Return (x, y) of the center of cell containing provided text 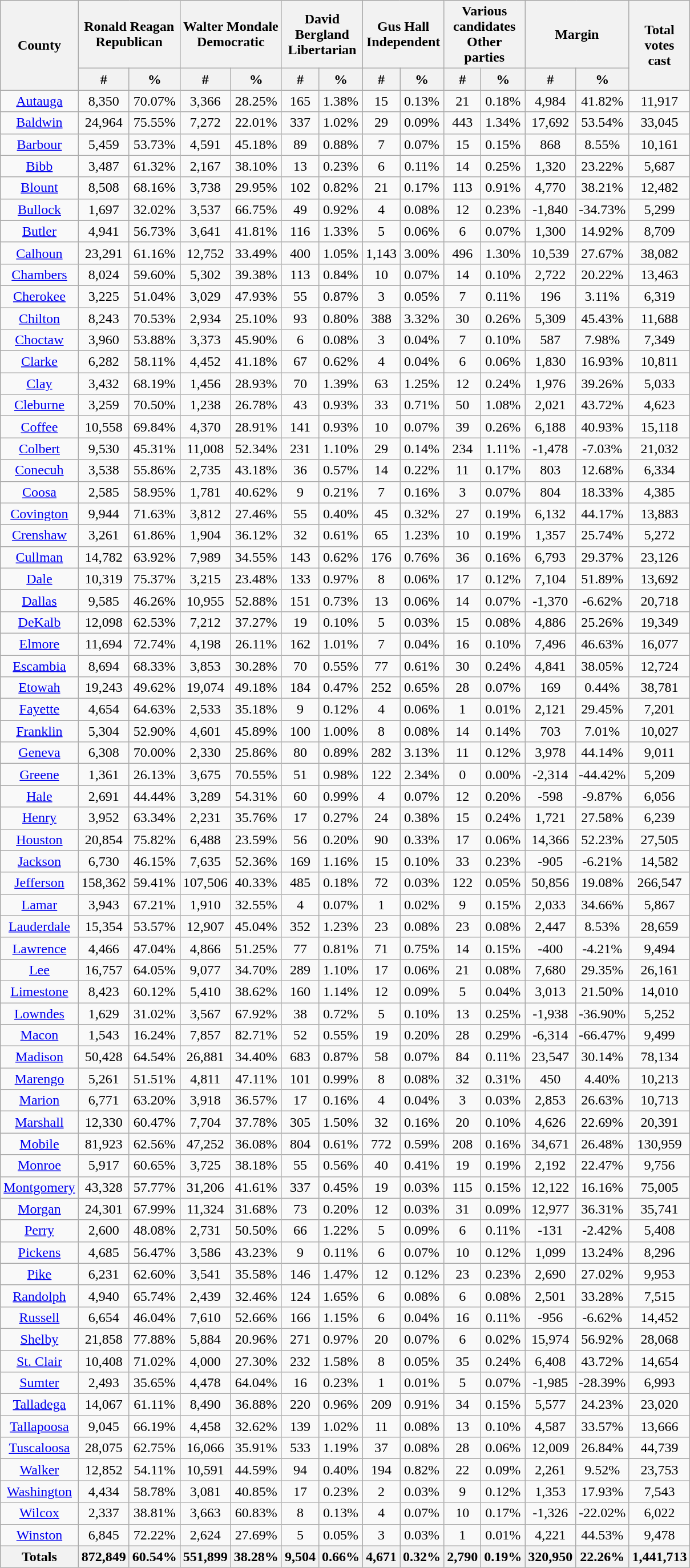
4,841 (550, 666)
23,753 (660, 1470)
2,501 (550, 1296)
22.69% (603, 1122)
81,923 (104, 1144)
31.02% (154, 1013)
7,635 (205, 861)
12.68% (603, 470)
57.77% (154, 1187)
4,770 (550, 188)
101 (300, 1079)
70.00% (154, 753)
13.24% (603, 1252)
4,478 (205, 1383)
6,845 (104, 1535)
2,790 (462, 1557)
Cherokee (39, 296)
12,482 (660, 188)
9,478 (660, 1535)
Elmore (39, 644)
1.38% (340, 101)
1.50% (340, 1122)
5,884 (205, 1339)
53.73% (154, 144)
24,964 (104, 123)
Lowndes (39, 1013)
3,978 (550, 753)
-905 (550, 861)
72.74% (154, 644)
54.31% (256, 796)
2,021 (550, 405)
5,302 (205, 275)
56 (300, 840)
52.36% (256, 861)
2,192 (550, 1166)
0.66% (340, 1557)
14,654 (660, 1361)
60.65% (154, 1166)
61.16% (154, 253)
67.92% (256, 1013)
45.31% (154, 449)
34,671 (550, 1144)
15,974 (550, 1339)
26,161 (660, 970)
196 (550, 296)
-44.42% (603, 775)
4,601 (205, 731)
11,688 (660, 318)
-1,985 (550, 1383)
23.59% (256, 840)
71.63% (154, 514)
Dale (39, 579)
Lee (39, 970)
93 (300, 318)
107,506 (205, 883)
1,456 (205, 384)
3,537 (205, 209)
1,697 (104, 209)
Tuscaloosa (39, 1448)
62.75% (154, 1448)
66.19% (154, 1426)
16.93% (603, 362)
46.04% (154, 1317)
45.04% (256, 926)
1.19% (340, 1448)
1,910 (205, 905)
38.28% (256, 1557)
75.37% (154, 579)
4,626 (550, 1122)
38.05% (603, 666)
40.93% (603, 427)
Chilton (39, 318)
47.93% (256, 296)
Randolph (39, 1296)
3,081 (205, 1492)
1,830 (550, 362)
26.63% (603, 1101)
68.19% (154, 384)
71.02% (154, 1361)
Perry (39, 1231)
37.78% (256, 1122)
27.67% (603, 253)
Hale (39, 796)
2,533 (205, 710)
6,730 (104, 861)
44.53% (603, 1535)
51.89% (603, 579)
551,899 (205, 1557)
3,432 (104, 384)
289 (300, 970)
Fayette (39, 710)
Escambia (39, 666)
8,508 (104, 188)
Talladega (39, 1405)
872,849 (104, 1557)
32.55% (256, 905)
1,721 (550, 818)
34.70% (256, 970)
Blount (39, 188)
38.21% (603, 188)
19.08% (603, 883)
266,547 (660, 883)
12,977 (550, 1209)
4,866 (205, 948)
-2,314 (550, 775)
0.80% (340, 318)
35.76% (256, 818)
7.01% (603, 731)
160 (300, 991)
803 (550, 470)
Totals (39, 1557)
1,353 (550, 1492)
61.11% (154, 1405)
Jackson (39, 861)
40.33% (256, 883)
23,291 (104, 253)
8,694 (104, 666)
2,261 (550, 1470)
16,757 (104, 970)
45.90% (256, 340)
45 (381, 514)
0.00% (503, 775)
27.58% (603, 818)
29.35% (603, 970)
40.85% (256, 1492)
28,659 (660, 926)
2,447 (550, 926)
102 (300, 188)
10,408 (104, 1361)
38.62% (256, 991)
-4.21% (603, 948)
Margin (577, 34)
20,391 (660, 1122)
Pickens (39, 1252)
10,213 (660, 1079)
3.11% (603, 296)
56.73% (154, 231)
75.82% (154, 840)
0.73% (340, 600)
184 (300, 688)
84 (462, 1057)
2,439 (205, 1296)
Crenshaw (39, 535)
44.44% (154, 796)
38 (300, 1013)
40.62% (256, 492)
70.55% (256, 775)
Wilcox (39, 1513)
1.14% (340, 991)
89 (300, 144)
14,067 (104, 1405)
38.10% (256, 166)
11,694 (104, 644)
23.48% (256, 579)
David BerglandLibertarian (322, 34)
26.84% (603, 1448)
13,463 (660, 275)
10,811 (660, 362)
28.25% (256, 101)
Mobile (39, 1144)
7,857 (205, 1035)
4,591 (205, 144)
496 (462, 253)
27 (462, 514)
1.16% (340, 861)
271 (300, 1339)
60 (300, 796)
176 (381, 557)
37.27% (256, 622)
34 (462, 1405)
8,296 (660, 1252)
139 (300, 1426)
-66.47% (603, 1035)
1.47% (340, 1274)
-131 (550, 1231)
0.47% (340, 688)
3,725 (205, 1166)
2,690 (550, 1274)
66 (300, 1231)
50,428 (104, 1057)
7.98% (603, 340)
25.86% (256, 753)
2,691 (104, 796)
4,941 (104, 231)
30.14% (603, 1057)
Ronald ReaganRepublican (129, 34)
78,134 (660, 1057)
Henry (39, 818)
53.57% (154, 926)
38,781 (660, 688)
19,243 (104, 688)
67.99% (154, 1209)
33,045 (660, 123)
3,812 (205, 514)
68.33% (154, 666)
36.08% (256, 1144)
27.30% (256, 1361)
3,373 (205, 340)
8,024 (104, 275)
2,167 (205, 166)
69.84% (154, 427)
Colbert (39, 449)
1,143 (381, 253)
49 (300, 209)
62.60% (154, 1274)
15,118 (660, 427)
0.75% (422, 948)
1.65% (340, 1296)
59.41% (154, 883)
0.89% (340, 753)
29.45% (603, 710)
9,585 (104, 600)
-6,314 (550, 1035)
32.02% (154, 209)
2.34% (422, 775)
90 (381, 840)
6,993 (660, 1383)
9,953 (660, 1274)
1,904 (205, 535)
Russell (39, 1317)
65.74% (154, 1296)
75.55% (154, 123)
7,610 (205, 1317)
7,212 (205, 622)
8,350 (104, 101)
0.29% (503, 1035)
9,011 (660, 753)
5,867 (660, 905)
44.17% (603, 514)
5,410 (205, 991)
-598 (550, 796)
1,099 (550, 1252)
38.81% (154, 1513)
220 (300, 1405)
3,225 (104, 296)
1,781 (205, 492)
12,098 (104, 622)
Total votes cast (660, 46)
3,366 (205, 101)
75,005 (660, 1187)
165 (300, 101)
0.38% (422, 818)
51.25% (256, 948)
23,020 (660, 1405)
5,304 (104, 731)
-9.87% (603, 796)
Clay (39, 384)
12,009 (550, 1448)
63.34% (154, 818)
4,811 (205, 1079)
1.34% (503, 123)
-400 (550, 948)
36.31% (603, 1209)
59.60% (154, 275)
25.74% (603, 535)
-2.42% (603, 1231)
25.10% (256, 318)
232 (300, 1361)
9,530 (104, 449)
72 (381, 883)
44,739 (660, 1448)
4,654 (104, 710)
72.22% (154, 1535)
Monroe (39, 1166)
43.23% (256, 1252)
162 (300, 644)
45.43% (603, 318)
5,687 (660, 166)
12,330 (104, 1122)
6,319 (660, 296)
485 (300, 883)
31,206 (205, 1187)
5,252 (660, 1013)
1,238 (205, 405)
34.40% (256, 1057)
6,022 (660, 1513)
Calhoun (39, 253)
100 (300, 731)
26.48% (603, 1144)
36.88% (256, 1405)
21,032 (660, 449)
31.68% (256, 1209)
-1,370 (550, 600)
1.11% (503, 449)
0.72% (340, 1013)
46.15% (154, 861)
70.53% (154, 318)
5,408 (660, 1231)
28,075 (104, 1448)
5,299 (660, 209)
35.18% (256, 710)
-1,840 (550, 209)
3,960 (104, 340)
58.78% (154, 1492)
1.33% (340, 231)
1.30% (503, 253)
3,641 (205, 231)
Greene (39, 775)
22.01% (256, 123)
33.28% (603, 1296)
0.81% (340, 948)
15,354 (104, 926)
158,362 (104, 883)
51.04% (154, 296)
-36.90% (603, 1013)
24 (381, 818)
3,738 (205, 188)
DeKalb (39, 622)
2,337 (104, 1513)
26.11% (256, 644)
0.59% (422, 1144)
8,423 (104, 991)
47,252 (205, 1144)
10,161 (660, 144)
49.18% (256, 688)
6,771 (104, 1101)
19,349 (660, 622)
49.62% (154, 688)
9,077 (205, 970)
17.93% (603, 1492)
6,282 (104, 362)
7,515 (660, 1296)
16,066 (205, 1448)
166 (300, 1317)
39 (462, 427)
71 (381, 948)
400 (300, 253)
61.32% (154, 166)
2,033 (550, 905)
26.13% (154, 775)
Lauderdale (39, 926)
Various candidatesOther parties (485, 34)
Limestone (39, 991)
0.27% (340, 818)
30.28% (256, 666)
0.76% (422, 557)
Autauga (39, 101)
23.22% (603, 166)
0.88% (340, 144)
Macon (39, 1035)
16.24% (154, 1035)
12,122 (550, 1187)
4,000 (205, 1361)
7,543 (660, 1492)
61.86% (154, 535)
3,675 (205, 775)
65 (381, 535)
52 (300, 1035)
14,366 (550, 840)
5,917 (104, 1166)
35 (462, 1361)
0.57% (340, 470)
1.15% (340, 1317)
7,680 (550, 970)
Choctaw (39, 340)
6,308 (104, 753)
0.98% (340, 775)
Madison (39, 1057)
2,330 (205, 753)
82.71% (256, 1035)
44.14% (603, 753)
Bibb (39, 166)
Montgomery (39, 1187)
3,918 (205, 1101)
22 (462, 1470)
County (39, 46)
16.16% (603, 1187)
5,577 (550, 1405)
6,056 (660, 796)
0.41% (422, 1166)
25.26% (603, 622)
3.13% (422, 753)
1,320 (550, 166)
29.95% (256, 188)
Houston (39, 840)
Geneva (39, 753)
28,068 (660, 1339)
10,591 (205, 1470)
10,955 (205, 600)
50 (462, 405)
Marshall (39, 1122)
Lawrence (39, 948)
7,349 (660, 340)
58 (381, 1057)
8,243 (104, 318)
77.88% (154, 1339)
45.18% (256, 144)
5,459 (104, 144)
16,077 (660, 644)
4,452 (205, 362)
3,215 (205, 579)
11,917 (660, 101)
14,582 (660, 861)
64.63% (154, 710)
60.47% (154, 1122)
39.26% (603, 384)
41.81% (256, 231)
8.55% (603, 144)
50,856 (550, 883)
12,907 (205, 926)
Barbour (39, 144)
2,493 (104, 1383)
388 (381, 318)
2,735 (205, 470)
2,231 (205, 818)
6,334 (660, 470)
209 (381, 1405)
450 (550, 1079)
5,261 (104, 1079)
23,547 (550, 1057)
208 (462, 1144)
-28.39% (603, 1383)
5,209 (660, 775)
2,585 (104, 492)
4,466 (104, 948)
47.11% (256, 1079)
1,441,713 (660, 1557)
143 (300, 557)
29.37% (603, 557)
Coosa (39, 492)
41.82% (603, 101)
58.11% (154, 362)
282 (381, 753)
51 (300, 775)
54.11% (154, 1470)
52.88% (256, 600)
41.18% (256, 362)
0.96% (340, 1405)
4,434 (104, 1492)
48.08% (154, 1231)
20.22% (603, 275)
80 (300, 753)
68.16% (154, 188)
27,505 (660, 840)
27.46% (256, 514)
63 (381, 384)
115 (462, 1187)
-7.03% (603, 449)
64.54% (154, 1057)
22.47% (603, 1166)
11,008 (205, 449)
3.32% (422, 318)
116 (300, 231)
38,082 (660, 253)
Franklin (39, 731)
4,685 (104, 1252)
53.54% (603, 123)
3,567 (205, 1013)
234 (462, 449)
31 (462, 1209)
32.46% (256, 1296)
3,586 (205, 1252)
17,692 (550, 123)
6,654 (104, 1317)
27.02% (603, 1274)
47.04% (154, 948)
683 (300, 1057)
1.00% (340, 731)
12,852 (104, 1470)
252 (381, 688)
7,272 (205, 123)
2,121 (550, 710)
6,793 (550, 557)
130,959 (660, 1144)
587 (550, 340)
36.12% (256, 535)
8.53% (603, 926)
6,188 (550, 427)
4,385 (660, 492)
50.50% (256, 1231)
St. Clair (39, 1361)
2,624 (205, 1535)
63.20% (154, 1101)
Shelby (39, 1339)
1,976 (550, 384)
1.08% (503, 405)
10,539 (550, 253)
4,221 (550, 1535)
533 (300, 1448)
8,709 (660, 231)
34.55% (256, 557)
4,940 (104, 1296)
28.93% (256, 384)
94 (300, 1470)
772 (381, 1144)
1,629 (104, 1013)
4,198 (205, 644)
Walter MondaleDemocratic (231, 34)
0.56% (340, 1166)
1.39% (340, 384)
46.26% (154, 600)
21.50% (603, 991)
Marengo (39, 1079)
44.59% (256, 1470)
-6.21% (603, 861)
32.62% (256, 1426)
20,854 (104, 840)
51.51% (154, 1079)
6,132 (550, 514)
Lamar (39, 905)
1.05% (340, 253)
868 (550, 144)
22.26% (603, 1557)
3,259 (104, 405)
9,504 (300, 1557)
14,010 (660, 991)
Washington (39, 1492)
Conecuh (39, 470)
0 (462, 775)
35.65% (154, 1383)
56.92% (603, 1339)
7,201 (660, 710)
3,261 (104, 535)
0.44% (603, 688)
3,289 (205, 796)
3,952 (104, 818)
Gus HallIndependent (403, 34)
8,490 (205, 1405)
70.50% (154, 405)
24,301 (104, 1209)
12,752 (205, 253)
Etowah (39, 688)
151 (300, 600)
1,357 (550, 535)
10,558 (104, 427)
18.33% (603, 492)
35,741 (660, 1209)
26,881 (205, 1057)
70.07% (154, 101)
0.21% (340, 492)
3,663 (205, 1513)
703 (550, 731)
7,104 (550, 579)
352 (300, 926)
Covington (39, 514)
Chambers (39, 275)
10,319 (104, 579)
146 (300, 1274)
5,272 (660, 535)
6,408 (550, 1361)
9,499 (660, 1035)
60.54% (154, 1557)
5,033 (660, 384)
5,309 (550, 318)
3,487 (104, 166)
2 (381, 1492)
3,943 (104, 905)
Tallapoosa (39, 1426)
7,704 (205, 1122)
14.92% (603, 231)
3,538 (104, 470)
21,858 (104, 1339)
24.23% (603, 1405)
9,494 (660, 948)
Pike (39, 1274)
55.86% (154, 470)
6,488 (205, 840)
62.56% (154, 1144)
73 (300, 1209)
46.63% (603, 644)
53.88% (154, 340)
35.91% (256, 1448)
52.34% (256, 449)
66.75% (256, 209)
45.89% (256, 731)
Bullock (39, 209)
1.25% (422, 384)
27.69% (256, 1535)
67.21% (154, 905)
13,692 (660, 579)
141 (300, 427)
38.18% (256, 1166)
Sumter (39, 1383)
58.95% (154, 492)
3,853 (205, 666)
43,328 (104, 1187)
52.23% (603, 840)
13,883 (660, 514)
33.57% (603, 1426)
Dallas (39, 600)
1,543 (104, 1035)
9,944 (104, 514)
1,361 (104, 775)
2,722 (550, 275)
Coffee (39, 427)
305 (300, 1122)
6,239 (660, 818)
2,731 (205, 1231)
1,300 (550, 231)
2,934 (205, 318)
0.84% (340, 275)
Butler (39, 231)
2,853 (550, 1101)
33.49% (256, 253)
4,671 (381, 1557)
43 (300, 405)
13,666 (660, 1426)
2,600 (104, 1231)
7,989 (205, 557)
1.22% (340, 1231)
133 (300, 579)
52.66% (256, 1317)
320,950 (550, 1557)
4.40% (603, 1079)
40 (381, 1166)
43.18% (256, 470)
194 (381, 1470)
-34.73% (603, 209)
4,458 (205, 1426)
4,370 (205, 427)
10,027 (660, 731)
Clarke (39, 362)
60.83% (256, 1513)
3.00% (422, 253)
60.12% (154, 991)
23,126 (660, 557)
9,045 (104, 1426)
9.52% (603, 1470)
0.31% (503, 1079)
9,756 (660, 1166)
20.96% (256, 1339)
0.22% (422, 470)
14,452 (660, 1317)
11,324 (205, 1209)
0.92% (340, 209)
Jefferson (39, 883)
20,718 (660, 600)
56.47% (154, 1252)
4,886 (550, 622)
62.53% (154, 622)
7,496 (550, 644)
67 (300, 362)
14,782 (104, 557)
19,074 (205, 688)
0.71% (422, 405)
3,541 (205, 1274)
4,587 (550, 1426)
35.58% (256, 1274)
0.65% (422, 688)
3,029 (205, 296)
0.45% (340, 1187)
36.57% (256, 1101)
-22.02% (603, 1513)
4,623 (660, 405)
3,013 (550, 991)
-1,478 (550, 449)
Cullman (39, 557)
41.61% (256, 1187)
1.58% (340, 1361)
64.05% (154, 970)
4,984 (550, 101)
63.92% (154, 557)
-956 (550, 1317)
-1,326 (550, 1513)
37 (381, 1448)
Walker (39, 1470)
Morgan (39, 1209)
Baldwin (39, 123)
0.33% (422, 840)
124 (300, 1296)
Cleburne (39, 405)
10,713 (660, 1101)
52.90% (154, 731)
Winston (39, 1535)
1.01% (340, 644)
64.04% (256, 1383)
26.78% (256, 405)
443 (462, 123)
Marion (39, 1101)
-1,938 (550, 1013)
39.38% (256, 275)
231 (300, 449)
34.66% (603, 905)
6,231 (104, 1274)
28.91% (256, 427)
12,724 (660, 666)
